Identify which cell holds the provided text, then report its (X, Y) central coordinate. 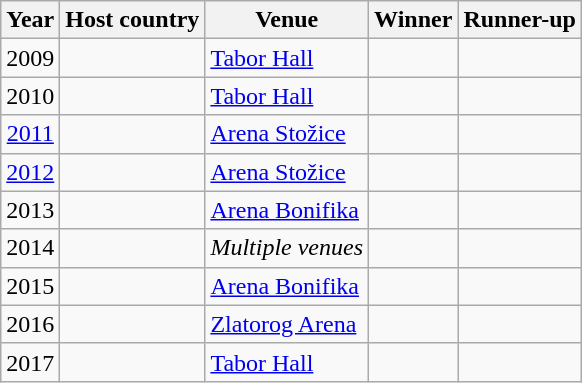
Host country (132, 20)
2012 (30, 172)
Multiple venues (287, 248)
2014 (30, 248)
2013 (30, 210)
Winner (414, 20)
Zlatorog Arena (287, 324)
Runner-up (520, 20)
2016 (30, 324)
2017 (30, 362)
2010 (30, 96)
2009 (30, 58)
Venue (287, 20)
Year (30, 20)
2015 (30, 286)
2011 (30, 134)
